Extract the [X, Y] coordinate from the center of the cell holding the provided text.  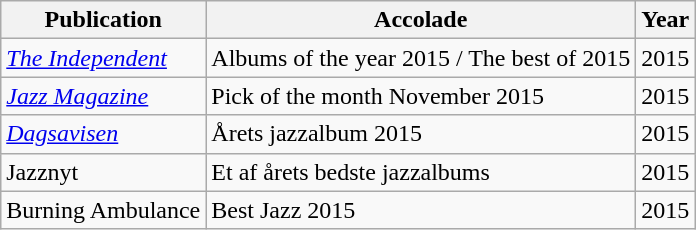
Jazznyt [104, 172]
The Independent [104, 58]
Accolade [421, 20]
Albums of the year 2015 / The best of 2015 [421, 58]
Dagsavisen [104, 134]
Best Jazz 2015 [421, 210]
Pick of the month November 2015 [421, 96]
Burning Ambulance [104, 210]
Årets jazzalbum 2015 [421, 134]
Et af årets bedste jazzalbums [421, 172]
Year [666, 20]
Jazz Magazine [104, 96]
Publication [104, 20]
